Search for the cell housing the specified text and yield its (x, y) center coordinate. 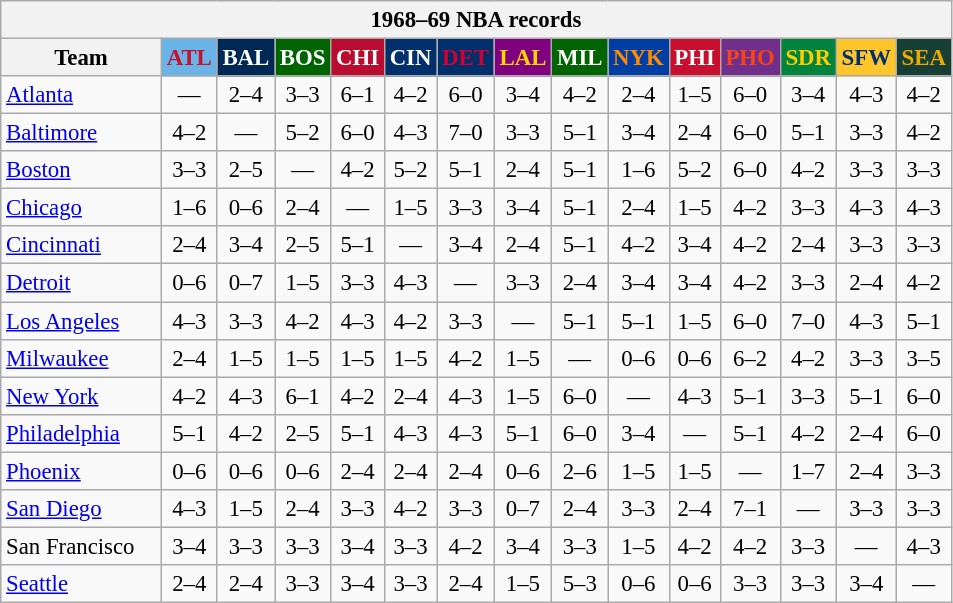
SEA (924, 58)
BAL (246, 58)
Baltimore (82, 133)
Atlanta (82, 95)
Team (82, 58)
DET (466, 58)
NYK (638, 58)
Philadelphia (82, 433)
PHO (750, 58)
1–7 (808, 471)
6–2 (750, 358)
3–5 (924, 358)
Milwaukee (82, 358)
5–3 (580, 584)
Seattle (82, 584)
LAL (522, 58)
San Diego (82, 509)
7–1 (750, 509)
Boston (82, 170)
Detroit (82, 283)
SDR (808, 58)
1968–69 NBA records (476, 20)
CIN (410, 58)
Phoenix (82, 471)
MIL (580, 58)
ATL (189, 58)
2–6 (580, 471)
PHI (694, 58)
San Francisco (82, 546)
SFW (866, 58)
Cincinnati (82, 245)
CHI (358, 58)
BOS (303, 58)
Chicago (82, 208)
Los Angeles (82, 321)
New York (82, 396)
